From the cell containing the given text, extract its center point as [x, y] coordinate. 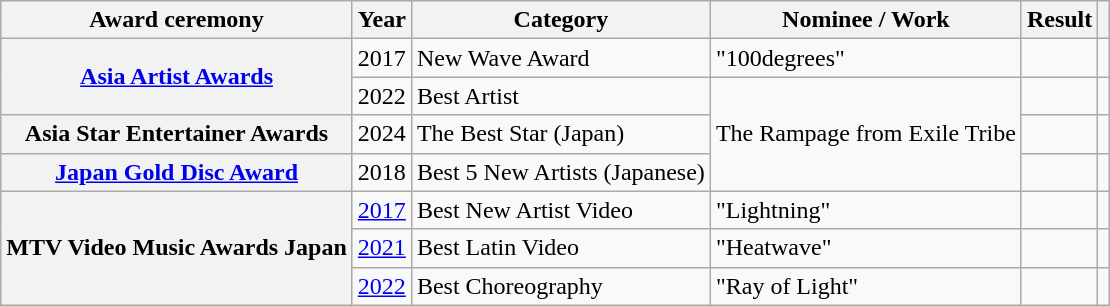
2024 [382, 134]
Best Latin Video [560, 248]
Award ceremony [177, 20]
"Lightning" [866, 210]
"Ray of Light" [866, 286]
MTV Video Music Awards Japan [177, 248]
The Best Star (Japan) [560, 134]
The Rampage from Exile Tribe [866, 134]
Best New Artist Video [560, 210]
"100degrees" [866, 58]
Japan Gold Disc Award [177, 172]
Nominee / Work [866, 20]
Best Choreography [560, 286]
Asia Artist Awards [177, 77]
Best Artist [560, 96]
Best 5 New Artists (Japanese) [560, 172]
Year [382, 20]
Asia Star Entertainer Awards [177, 134]
Category [560, 20]
New Wave Award [560, 58]
"Heatwave" [866, 248]
Result [1059, 20]
2021 [382, 248]
2018 [382, 172]
